Capture the cell that displays the provided text and extract its [x, y] central coordinate. 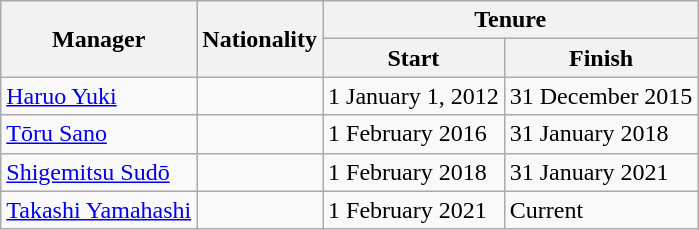
Tenure [510, 20]
1 February 2021 [414, 210]
Haruo Yuki [99, 96]
1 February 2018 [414, 172]
Finish [601, 58]
31 January 2018 [601, 134]
Current [601, 210]
1 February 2016 [414, 134]
Manager [99, 39]
Start [414, 58]
31 January 2021 [601, 172]
31 December 2015 [601, 96]
Tōru Sano [99, 134]
Shigemitsu Sudō [99, 172]
Takashi Yamahashi [99, 210]
Nationality [260, 39]
1 January 1, 2012 [414, 96]
